Locate the cell with the specified text and output its [X, Y] center coordinate. 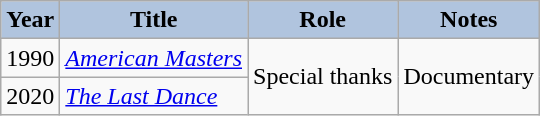
2020 [30, 96]
1990 [30, 58]
American Masters [154, 58]
The Last Dance [154, 96]
Year [30, 20]
Special thanks [323, 77]
Role [323, 20]
Title [154, 20]
Notes [469, 20]
Documentary [469, 77]
